For the text-containing cell, return its midpoint in [x, y] coordinate format. 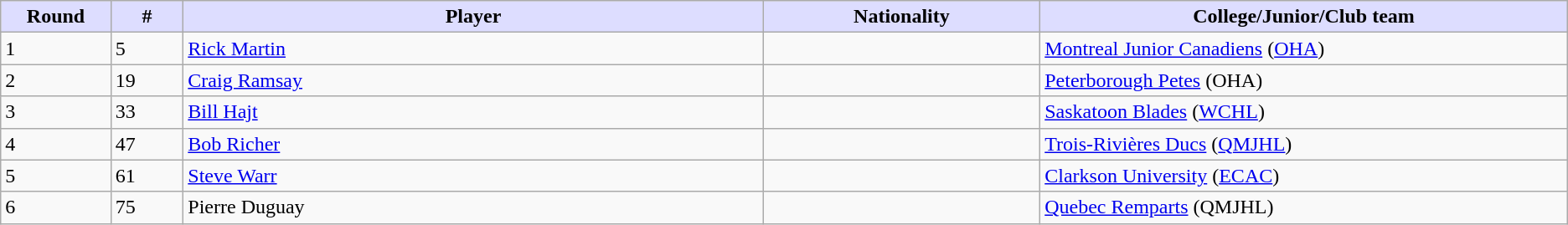
Saskatoon Blades (WCHL) [1304, 112]
Quebec Remparts (QMJHL) [1304, 207]
# [147, 17]
1 [56, 49]
Round [56, 17]
Steve Warr [473, 176]
47 [147, 144]
4 [56, 144]
6 [56, 207]
Trois-Rivières Ducs (QMJHL) [1304, 144]
75 [147, 207]
Rick Martin [473, 49]
Pierre Duguay [473, 207]
College/Junior/Club team [1304, 17]
Bill Hajt [473, 112]
Player [473, 17]
33 [147, 112]
Clarkson University (ECAC) [1304, 176]
Craig Ramsay [473, 80]
Peterborough Petes (OHA) [1304, 80]
61 [147, 176]
Nationality [901, 17]
Montreal Junior Canadiens (OHA) [1304, 49]
19 [147, 80]
2 [56, 80]
3 [56, 112]
Bob Richer [473, 144]
